Determine the (X, Y) coordinate at the center of the cell enclosing the given text.  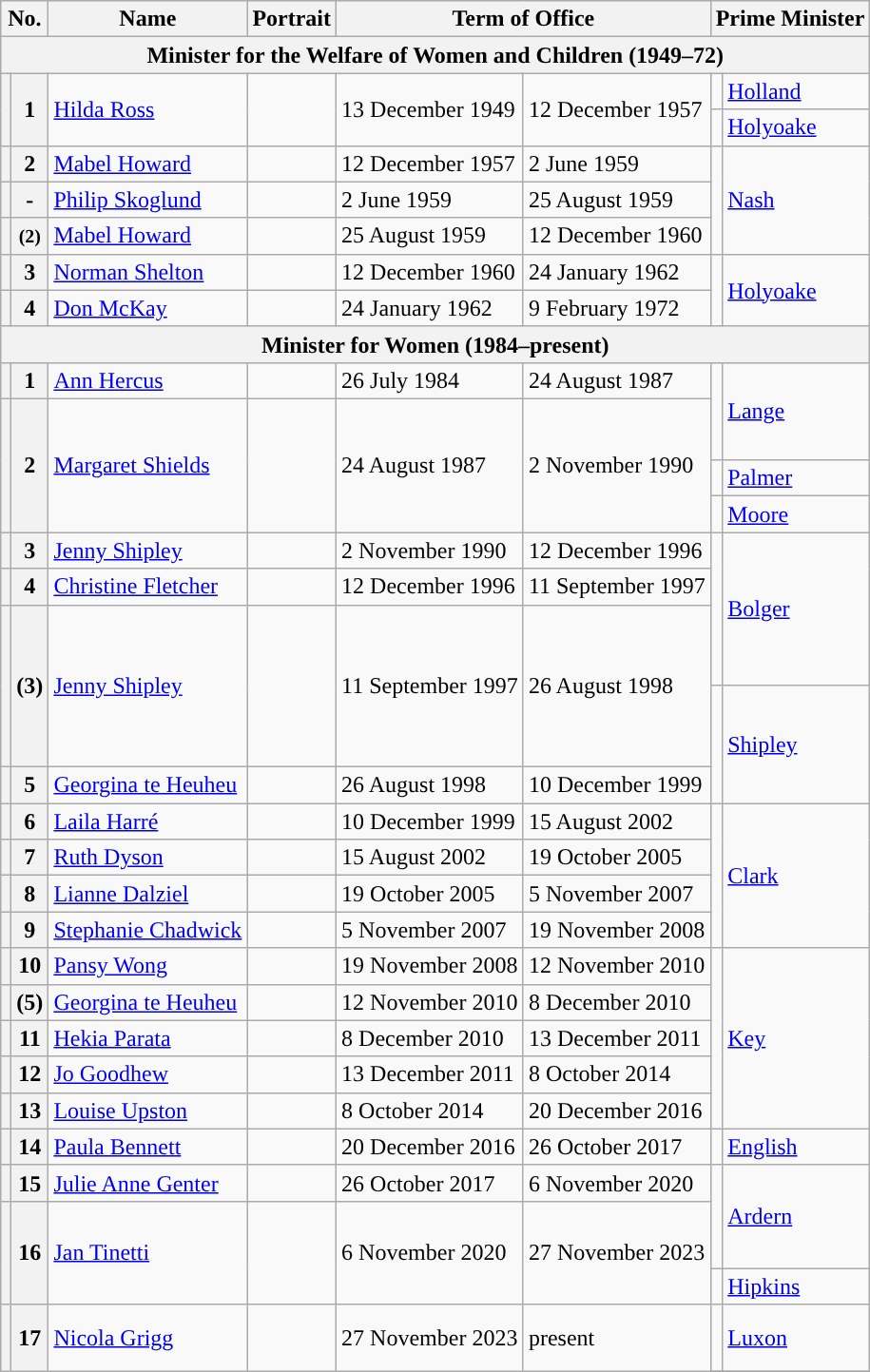
Term of Office (524, 19)
Ardern (797, 1216)
Hekia Parata (148, 1038)
Pansy Wong (148, 966)
10 (30, 966)
Paula Bennett (148, 1147)
Minister for Women (1984–present) (435, 344)
Prime Minister (790, 19)
13 (30, 1111)
Margaret Shields (148, 465)
Clark (797, 876)
Jan Tinetti (148, 1252)
(5) (30, 1002)
Lange (797, 411)
17 (30, 1338)
9 (30, 930)
7 (30, 858)
Louise Upston (148, 1111)
Julie Anne Genter (148, 1183)
Shipley (797, 744)
Holland (797, 91)
Hipkins (797, 1286)
Ann Hercus (148, 380)
present (616, 1338)
9 February 1972 (616, 308)
Lianne Dalziel (148, 894)
Laila Harré (148, 821)
Luxon (797, 1338)
(2) (30, 236)
Christine Fletcher (148, 587)
Moore (797, 514)
Jo Goodhew (148, 1074)
5 (30, 785)
8 (30, 894)
Key (797, 1038)
Nicola Grigg (148, 1338)
Name (148, 19)
Norman Shelton (148, 272)
13 December 1949 (430, 109)
Stephanie Chadwick (148, 930)
6 (30, 821)
Philip Skoglund (148, 200)
15 (30, 1183)
14 (30, 1147)
Ruth Dyson (148, 858)
16 (30, 1252)
Minister for the Welfare of Women and Children (1949–72) (435, 55)
Palmer (797, 478)
(3) (30, 686)
Nash (797, 200)
English (797, 1147)
- (30, 200)
Hilda Ross (148, 109)
12 (30, 1074)
No. (25, 19)
Bolger (797, 609)
11 (30, 1038)
Portrait (292, 19)
26 July 1984 (430, 380)
Don McKay (148, 308)
